From the cell containing the given text, extract its center point as [X, Y] coordinate. 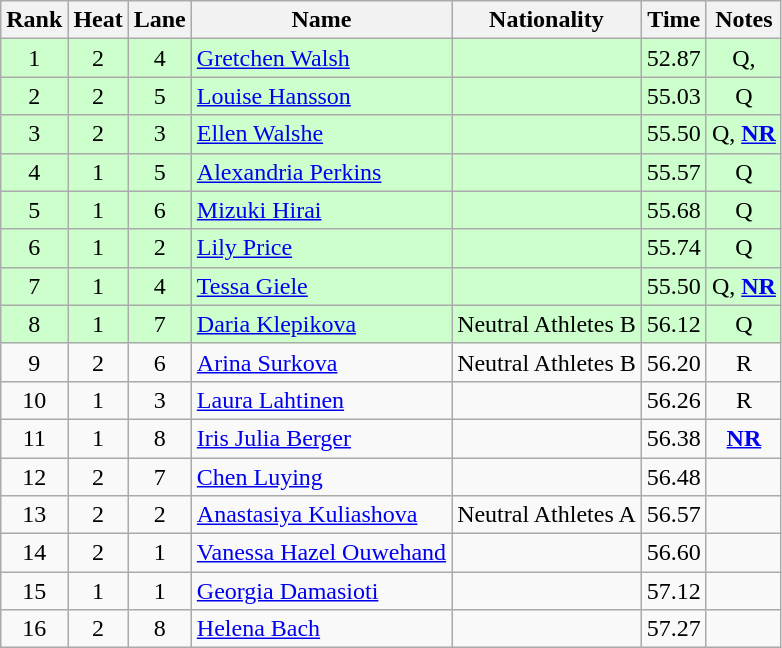
11 [34, 438]
56.20 [674, 362]
Vanessa Hazel Ouwehand [321, 553]
56.26 [674, 400]
55.68 [674, 210]
Tessa Giele [321, 286]
Name [321, 20]
Mizuki Hirai [321, 210]
57.12 [674, 591]
56.60 [674, 553]
Georgia Damasioti [321, 591]
16 [34, 629]
Gretchen Walsh [321, 58]
Chen Luying [321, 477]
Lane [160, 20]
9 [34, 362]
55.03 [674, 96]
Neutral Athletes A [547, 515]
14 [34, 553]
Iris Julia Berger [321, 438]
Lily Price [321, 248]
12 [34, 477]
52.87 [674, 58]
56.12 [674, 324]
Laura Lahtinen [321, 400]
Q, [744, 58]
Nationality [547, 20]
Time [674, 20]
Rank [34, 20]
56.38 [674, 438]
55.74 [674, 248]
15 [34, 591]
Arina Surkova [321, 362]
56.48 [674, 477]
Alexandria Perkins [321, 172]
57.27 [674, 629]
56.57 [674, 515]
Daria Klepikova [321, 324]
Ellen Walshe [321, 134]
Anastasiya Kuliashova [321, 515]
NR [744, 438]
10 [34, 400]
Heat [98, 20]
55.57 [674, 172]
Louise Hansson [321, 96]
13 [34, 515]
Notes [744, 20]
Helena Bach [321, 629]
